Find where the given text appears and provide that cell's center as [X, Y] coordinate. 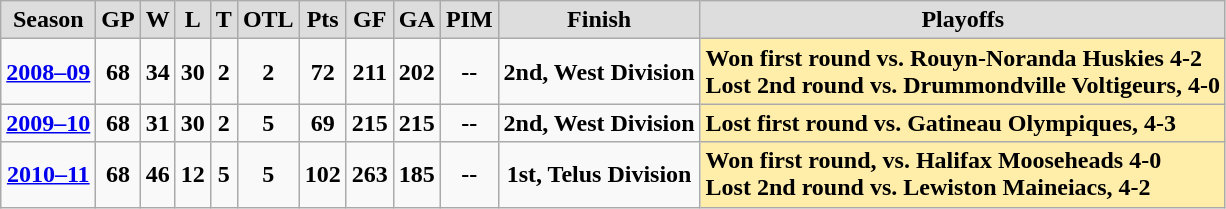
202 [416, 72]
Won first round vs. Rouyn-Noranda Huskies 4-2 Lost 2nd round vs. Drummondville Voltigeurs, 4-0 [962, 72]
Playoffs [962, 20]
W [158, 20]
Lost first round vs. Gatineau Olympiques, 4-3 [962, 123]
Pts [322, 20]
12 [192, 174]
GP [118, 20]
T [224, 20]
2010–11 [48, 174]
Finish [599, 20]
GA [416, 20]
GF [370, 20]
Won first round, vs. Halifax Mooseheads 4-0 Lost 2nd round vs. Lewiston Maineiacs, 4-2 [962, 174]
34 [158, 72]
185 [416, 174]
31 [158, 123]
2008–09 [48, 72]
69 [322, 123]
PIM [469, 20]
L [192, 20]
102 [322, 174]
263 [370, 174]
Season [48, 20]
OTL [268, 20]
1st, Telus Division [599, 174]
46 [158, 174]
2009–10 [48, 123]
211 [370, 72]
72 [322, 72]
